From the cell containing the given text, extract its center point as (X, Y) coordinate. 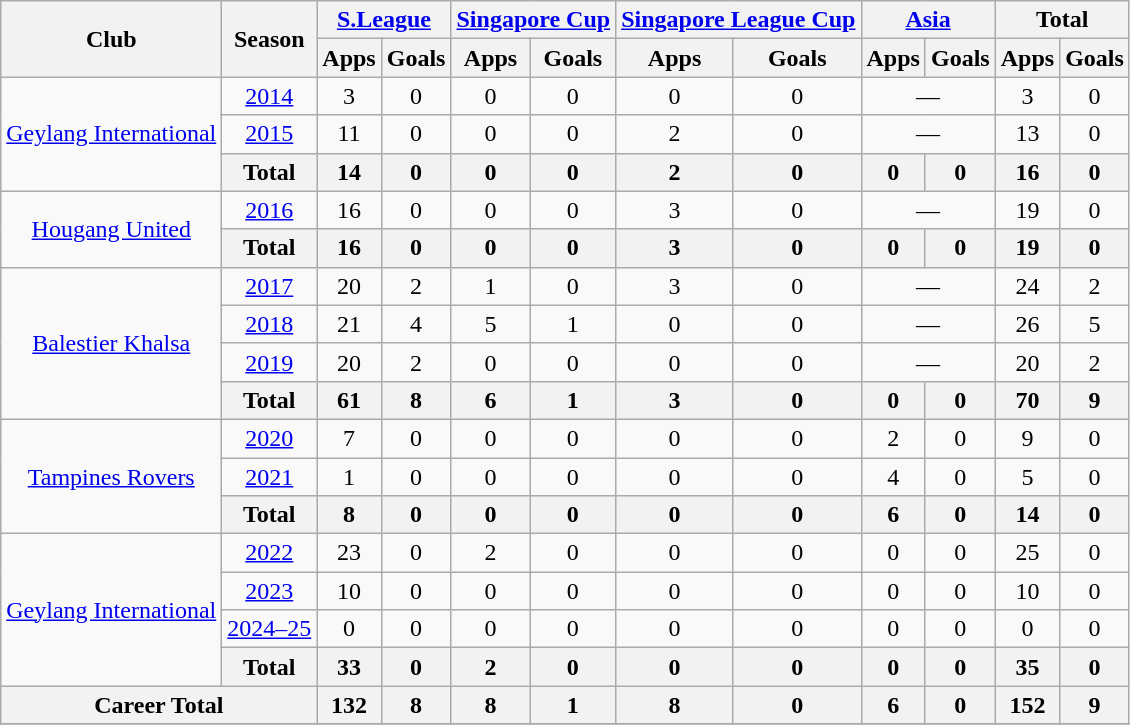
11 (349, 134)
Asia (928, 20)
Career Total (159, 705)
21 (349, 324)
Tampines Rovers (112, 476)
Season (270, 39)
25 (1027, 553)
70 (1027, 400)
2021 (270, 477)
2019 (270, 362)
Singapore League Cup (738, 20)
Singapore Cup (534, 20)
35 (1027, 667)
2014 (270, 96)
2018 (270, 324)
Balestier Khalsa (112, 343)
Hougang United (112, 229)
26 (1027, 324)
2022 (270, 553)
24 (1027, 286)
33 (349, 667)
2024–25 (270, 629)
2016 (270, 210)
7 (349, 438)
23 (349, 553)
2017 (270, 286)
2020 (270, 438)
13 (1027, 134)
132 (349, 705)
61 (349, 400)
2015 (270, 134)
S.League (384, 20)
152 (1027, 705)
Club (112, 39)
2023 (270, 591)
